Locate the cell with the specified text and output its (x, y) center coordinate. 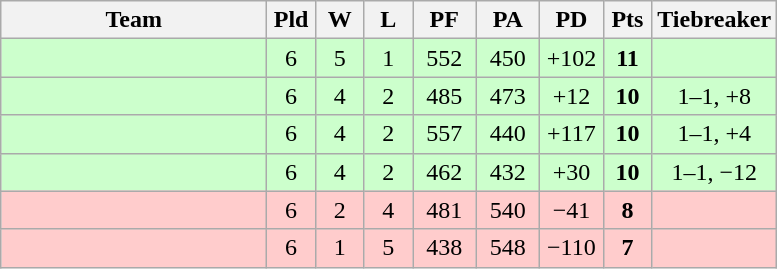
W (340, 20)
PD (572, 20)
11 (628, 58)
Pts (628, 20)
−110 (572, 248)
1–1, −12 (714, 172)
540 (508, 210)
552 (444, 58)
−41 (572, 210)
+102 (572, 58)
557 (444, 134)
+30 (572, 172)
1–1, +4 (714, 134)
+12 (572, 96)
473 (508, 96)
8 (628, 210)
1–1, +8 (714, 96)
L (388, 20)
462 (444, 172)
Pld (292, 20)
7 (628, 248)
Team (134, 20)
PA (508, 20)
432 (508, 172)
+117 (572, 134)
PF (444, 20)
Tiebreaker (714, 20)
450 (508, 58)
438 (444, 248)
440 (508, 134)
485 (444, 96)
481 (444, 210)
548 (508, 248)
